Pinpoint the cell where the given text exists, returning its [X, Y] midpoint coordinate. 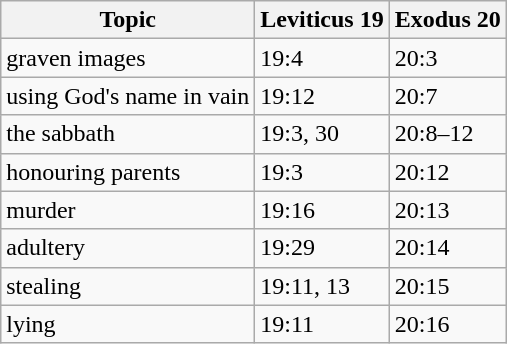
20:16 [448, 324]
19:12 [322, 96]
stealing [128, 286]
20:3 [448, 58]
20:8–12 [448, 134]
20:13 [448, 210]
19:29 [322, 248]
Exodus 20 [448, 20]
20:15 [448, 286]
murder [128, 210]
20:14 [448, 248]
19:16 [322, 210]
19:11, 13 [322, 286]
Leviticus 19 [322, 20]
the sabbath [128, 134]
Topic [128, 20]
19:3 [322, 172]
using God's name in vain [128, 96]
19:3, 30 [322, 134]
20:7 [448, 96]
graven images [128, 58]
20:12 [448, 172]
19:11 [322, 324]
adultery [128, 248]
19:4 [322, 58]
lying [128, 324]
honouring parents [128, 172]
